Search for the cell housing the specified text and yield its [X, Y] center coordinate. 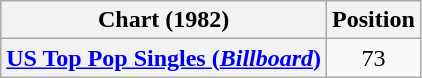
Chart (1982) [164, 20]
US Top Pop Singles (Billboard) [164, 58]
Position [374, 20]
73 [374, 58]
